Determine the [x, y] coordinate at the center of the cell enclosing the given text.  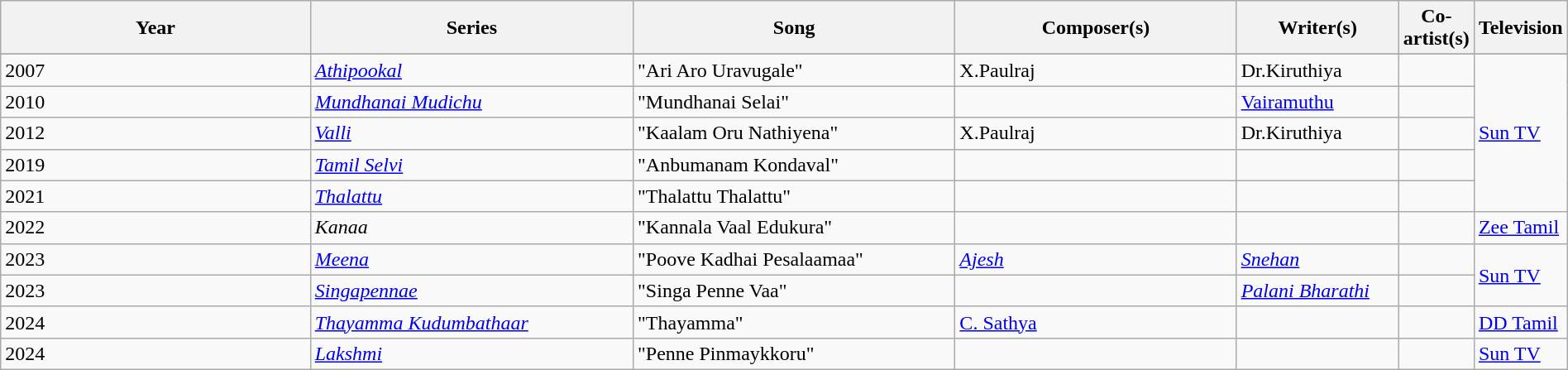
DD Tamil [1520, 322]
2022 [155, 228]
"Kannala Vaal Edukura" [794, 228]
"Thalattu Thalattu" [794, 196]
Snehan [1317, 259]
Thayamma Kudumbathaar [471, 322]
"Kaalam Oru Nathiyena" [794, 133]
2012 [155, 133]
"Thayamma" [794, 322]
2019 [155, 165]
Kanaa [471, 228]
Meena [471, 259]
"Penne Pinmaykkoru" [794, 353]
Writer(s) [1317, 28]
Television [1520, 28]
"Ari Aro Uravugale" [794, 70]
Singapennae [471, 291]
Series [471, 28]
"Singa Penne Vaa" [794, 291]
Athipookal [471, 70]
Ajesh [1096, 259]
Song [794, 28]
Lakshmi [471, 353]
Palani Bharathi [1317, 291]
"Mundhanai Selai" [794, 102]
2007 [155, 70]
Vairamuthu [1317, 102]
Co-artist(s) [1436, 28]
2010 [155, 102]
Composer(s) [1096, 28]
Tamil Selvi [471, 165]
"Anbumanam Kondaval" [794, 165]
2021 [155, 196]
Valli [471, 133]
Mundhanai Mudichu [471, 102]
Year [155, 28]
C. Sathya [1096, 322]
Zee Tamil [1520, 228]
Thalattu [471, 196]
"Poove Kadhai Pesalaamaa" [794, 259]
